For the text-containing cell, return its midpoint in [X, Y] coordinate format. 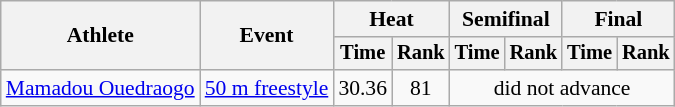
Final [618, 19]
Event [267, 36]
30.36 [362, 88]
Mamadou Ouedraogo [100, 88]
81 [421, 88]
did not advance [562, 88]
Heat [391, 19]
Athlete [100, 36]
Semifinal [506, 19]
50 m freestyle [267, 88]
